Pinpoint the cell where the given text exists, returning its [x, y] midpoint coordinate. 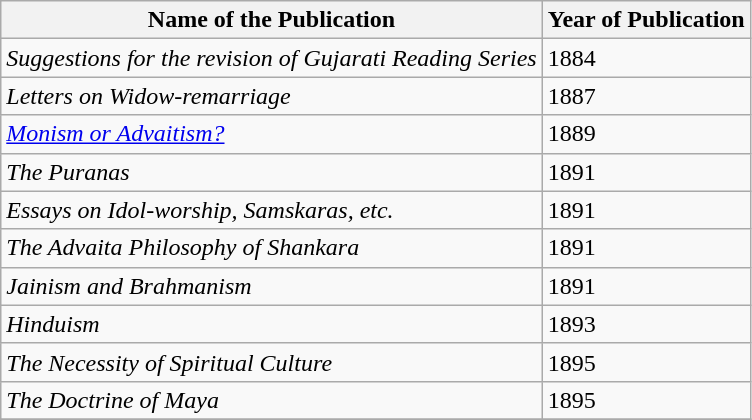
Letters on Widow-remarriage [272, 96]
The Advaita Philosophy of Shankara [272, 248]
Name of the Publication [272, 20]
Jainism and Brahmanism [272, 286]
Year of Publication [646, 20]
Monism or Advaitism? [272, 134]
The Necessity of Spiritual Culture [272, 362]
1884 [646, 58]
1893 [646, 324]
1889 [646, 134]
The Puranas [272, 172]
Suggestions for the revision of Gujarati Reading Series [272, 58]
The Doctrine of Maya [272, 400]
Hinduism [272, 324]
Essays on Idol-worship, Samskaras, etc. [272, 210]
1887 [646, 96]
